Return the (X, Y) coordinate for the center point of the cell that contains the specified text.  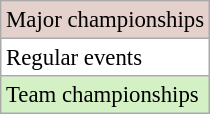
Team championships (106, 95)
Major championships (106, 20)
Regular events (106, 58)
